Provide the [x, y] coordinate of the cell's center where the given text is located.  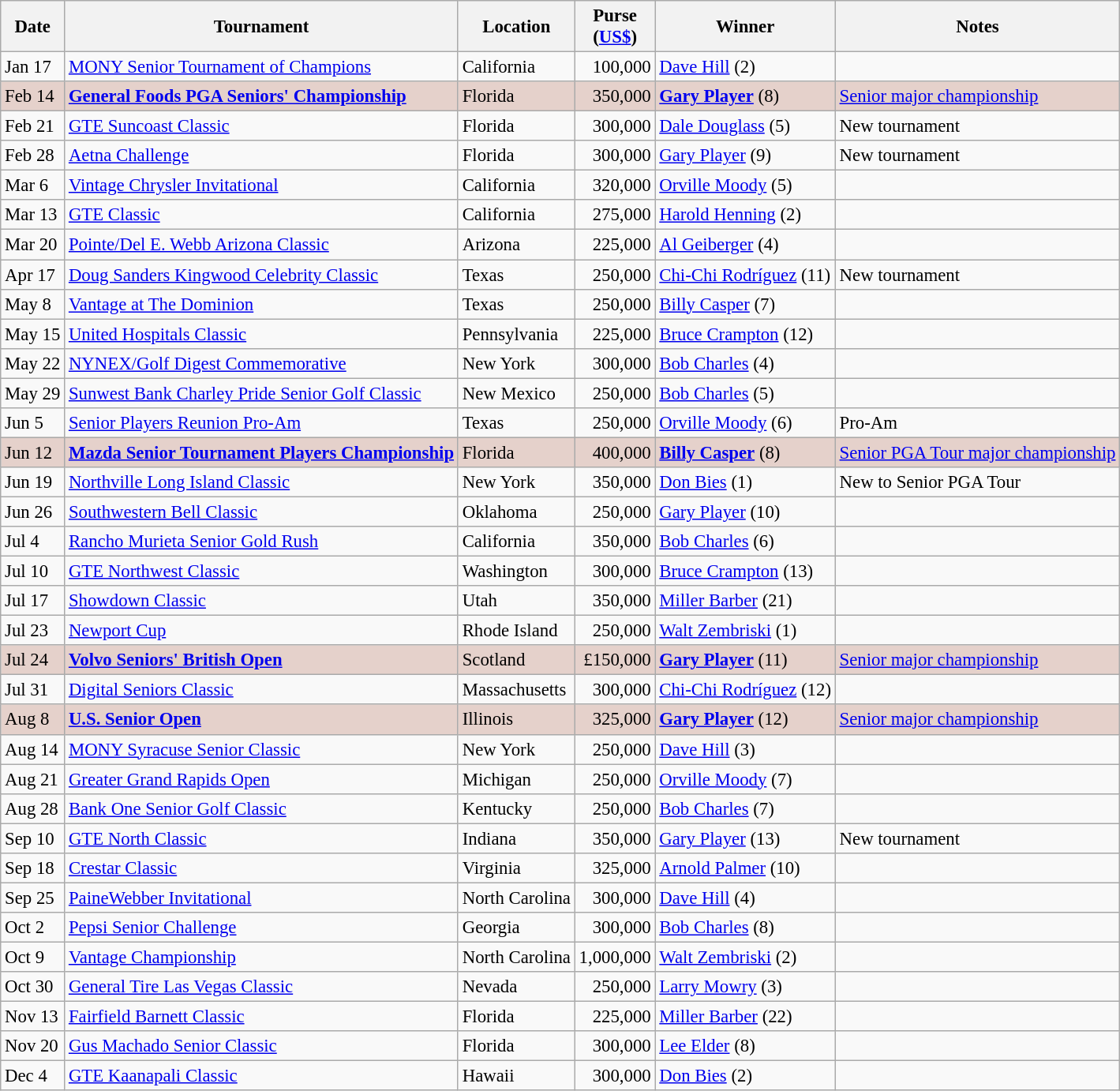
Gary Player (11) [745, 660]
U.S. Senior Open [262, 720]
Crestar Classic [262, 868]
Aetna Challenge [262, 156]
Jul 10 [33, 572]
GTE Classic [262, 216]
Orville Moody (7) [745, 779]
Washington [516, 572]
Al Geiberger (4) [745, 245]
1,000,000 [615, 957]
Walt Zembriski (2) [745, 957]
Oct 9 [33, 957]
Billy Casper (8) [745, 452]
Bob Charles (6) [745, 542]
Oct 30 [33, 987]
Pepsi Senior Challenge [262, 928]
MONY Syracuse Senior Classic [262, 749]
Nov 13 [33, 1017]
Chi-Chi Rodríguez (11) [745, 275]
Harold Henning (2) [745, 216]
Vantage Championship [262, 957]
Indiana [516, 838]
Aug 21 [33, 779]
Oct 2 [33, 928]
Bruce Crampton (12) [745, 334]
Gus Machado Senior Classic [262, 1046]
GTE Northwest Classic [262, 572]
Orville Moody (6) [745, 423]
Fairfield Barnett Classic [262, 1017]
275,000 [615, 216]
Northville Long Island Classic [262, 482]
May 29 [33, 393]
Doug Sanders Kingwood Celebrity Classic [262, 275]
Billy Casper (7) [745, 304]
Sunwest Bank Charley Pride Senior Golf Classic [262, 393]
Feb 21 [33, 126]
Gary Player (13) [745, 838]
Jul 31 [33, 690]
Hawaii [516, 1076]
Massachusetts [516, 690]
United Hospitals Classic [262, 334]
Vantage at The Dominion [262, 304]
Nevada [516, 987]
£150,000 [615, 660]
Aug 8 [33, 720]
Jun 5 [33, 423]
Dale Douglass (5) [745, 126]
GTE Suncoast Classic [262, 126]
May 22 [33, 363]
GTE North Classic [262, 838]
Jun 19 [33, 482]
Jun 12 [33, 452]
Feb 28 [33, 156]
Newport Cup [262, 631]
Arizona [516, 245]
Aug 14 [33, 749]
NYNEX/Golf Digest Commemorative [262, 363]
Feb 14 [33, 96]
320,000 [615, 186]
Georgia [516, 928]
Location [516, 27]
Notes [977, 27]
Pointe/Del E. Webb Arizona Classic [262, 245]
Nov 20 [33, 1046]
New to Senior PGA Tour [977, 482]
Jan 17 [33, 67]
Larry Mowry (3) [745, 987]
Volvo Seniors' British Open [262, 660]
Michigan [516, 779]
Dec 4 [33, 1076]
Date [33, 27]
100,000 [615, 67]
Mar 6 [33, 186]
Vintage Chrysler Invitational [262, 186]
Digital Seniors Classic [262, 690]
Dave Hill (3) [745, 749]
Showdown Classic [262, 601]
May 8 [33, 304]
Kentucky [516, 808]
Scotland [516, 660]
Dave Hill (4) [745, 898]
Jun 26 [33, 512]
Dave Hill (2) [745, 67]
Bob Charles (4) [745, 363]
Jul 23 [33, 631]
Mar 20 [33, 245]
PaineWebber Invitational [262, 898]
Miller Barber (21) [745, 601]
May 15 [33, 334]
Bank One Senior Golf Classic [262, 808]
Chi-Chi Rodríguez (12) [745, 690]
Gary Player (12) [745, 720]
Rhode Island [516, 631]
Pennsylvania [516, 334]
Illinois [516, 720]
Bob Charles (7) [745, 808]
Aug 28 [33, 808]
Greater Grand Rapids Open [262, 779]
Bruce Crampton (13) [745, 572]
Apr 17 [33, 275]
Don Bies (2) [745, 1076]
GTE Kaanapali Classic [262, 1076]
Sep 18 [33, 868]
Gary Player (9) [745, 156]
Mar 13 [33, 216]
Senior Players Reunion Pro-Am [262, 423]
Don Bies (1) [745, 482]
Miller Barber (22) [745, 1017]
Bob Charles (5) [745, 393]
Lee Elder (8) [745, 1046]
Tournament [262, 27]
Rancho Murieta Senior Gold Rush [262, 542]
New Mexico [516, 393]
Senior PGA Tour major championship [977, 452]
Jul 17 [33, 601]
Virginia [516, 868]
Southwestern Bell Classic [262, 512]
Jul 4 [33, 542]
MONY Senior Tournament of Champions [262, 67]
Gary Player (10) [745, 512]
General Foods PGA Seniors' Championship [262, 96]
Walt Zembriski (1) [745, 631]
Mazda Senior Tournament Players Championship [262, 452]
Sep 25 [33, 898]
Orville Moody (5) [745, 186]
Winner [745, 27]
400,000 [615, 452]
Pro-Am [977, 423]
Sep 10 [33, 838]
Gary Player (8) [745, 96]
Arnold Palmer (10) [745, 868]
Oklahoma [516, 512]
Utah [516, 601]
Purse(US$) [615, 27]
Jul 24 [33, 660]
General Tire Las Vegas Classic [262, 987]
Bob Charles (8) [745, 928]
